For the text-containing cell, return its midpoint in [x, y] coordinate format. 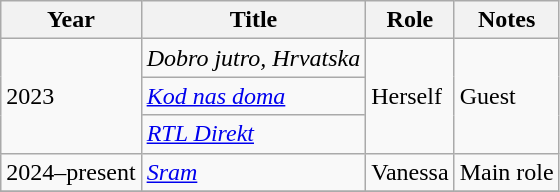
Notes [506, 20]
Main role [506, 172]
Guest [506, 96]
RTL Direkt [254, 134]
Kod nas doma [254, 96]
2024–present [71, 172]
Sram [254, 172]
Title [254, 20]
Dobro jutro, Hrvatska [254, 58]
Herself [410, 96]
Vanessa [410, 172]
2023 [71, 96]
Role [410, 20]
Year [71, 20]
